Output the [x, y] coordinate of the center of the cell containing the given text.  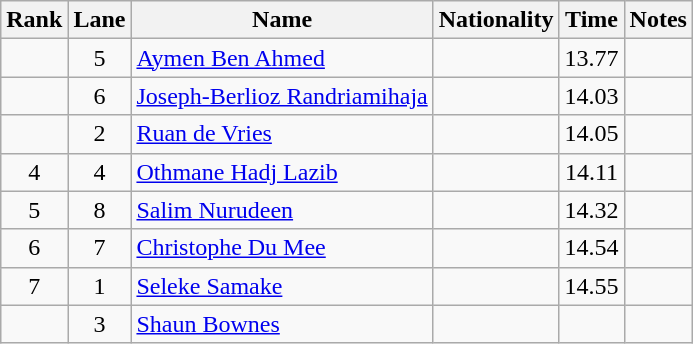
14.54 [592, 248]
1 [100, 286]
Name [282, 20]
Rank [34, 20]
14.05 [592, 134]
14.03 [592, 96]
2 [100, 134]
14.55 [592, 286]
Aymen Ben Ahmed [282, 58]
Time [592, 20]
Shaun Bownes [282, 324]
Nationality [496, 20]
Lane [100, 20]
Salim Nurudeen [282, 210]
Christophe Du Mee [282, 248]
14.11 [592, 172]
13.77 [592, 58]
Ruan de Vries [282, 134]
8 [100, 210]
3 [100, 324]
14.32 [592, 210]
Notes [658, 20]
Seleke Samake [282, 286]
Othmane Hadj Lazib [282, 172]
Joseph-Berlioz Randriamihaja [282, 96]
